Provide the (x, y) coordinate of the cell's center where the given text is located.  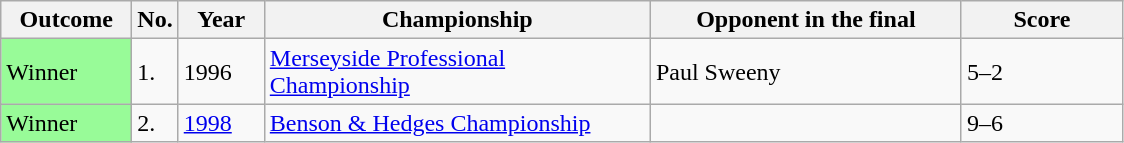
Paul Sweeny (806, 72)
No. (155, 20)
5–2 (1042, 72)
Year (221, 20)
Outcome (66, 20)
Opponent in the final (806, 20)
1998 (221, 123)
9–6 (1042, 123)
Benson & Hedges Championship (457, 123)
1. (155, 72)
Merseyside Professional Championship (457, 72)
Championship (457, 20)
2. (155, 123)
Score (1042, 20)
1996 (221, 72)
